Return the (x, y) coordinate for the center point of the cell that contains the specified text.  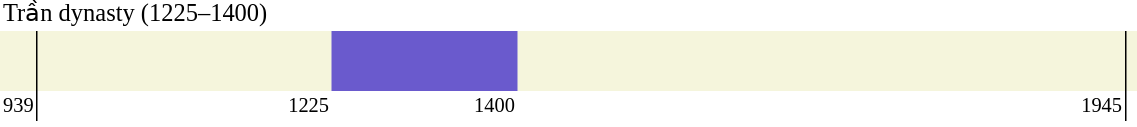
1945 (822, 106)
1225 (185, 106)
939 (19, 106)
1400 (425, 106)
